Locate the cell with the specified text and output its (X, Y) center coordinate. 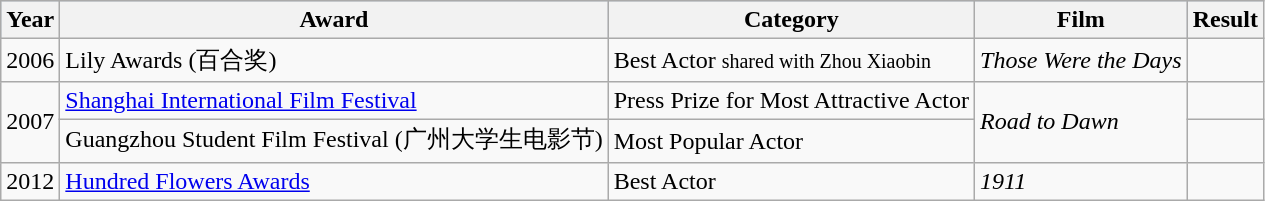
1911 (1082, 181)
2007 (30, 122)
Hundred Flowers Awards (334, 181)
Those Were the Days (1082, 60)
Award (334, 20)
Road to Dawn (1082, 122)
Category (791, 20)
Best Actor shared with Zhou Xiaobin (791, 60)
Film (1082, 20)
2006 (30, 60)
Shanghai International Film Festival (334, 100)
Press Prize for Most Attractive Actor (791, 100)
Guangzhou Student Film Festival (广州大学生电影节) (334, 140)
Lily Awards (百合奖) (334, 60)
Year (30, 20)
Best Actor (791, 181)
Most Popular Actor (791, 140)
Result (1225, 20)
2012 (30, 181)
